Provide the (X, Y) coordinate of the cell's center where the given text is located.  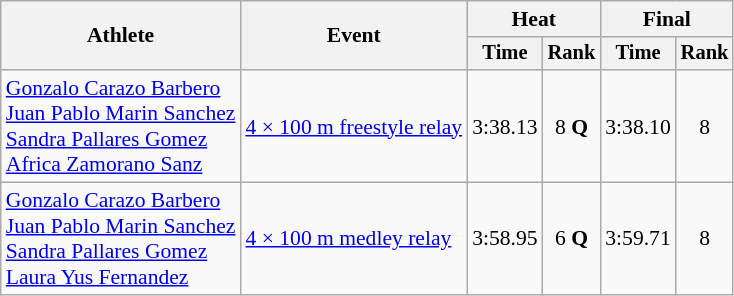
Event (354, 36)
3:58.95 (504, 239)
8 Q (572, 126)
3:59.71 (638, 239)
4 × 100 m freestyle relay (354, 126)
4 × 100 m medley relay (354, 239)
Final (666, 19)
3:38.10 (638, 126)
Heat (534, 19)
3:38.13 (504, 126)
Gonzalo Carazo BarberoJuan Pablo Marin SanchezSandra Pallares GomezLaura Yus Fernandez (121, 239)
6 Q (572, 239)
Athlete (121, 36)
Gonzalo Carazo BarberoJuan Pablo Marin SanchezSandra Pallares GomezAfrica Zamorano Sanz (121, 126)
